Capture the cell that displays the provided text and extract its (x, y) central coordinate. 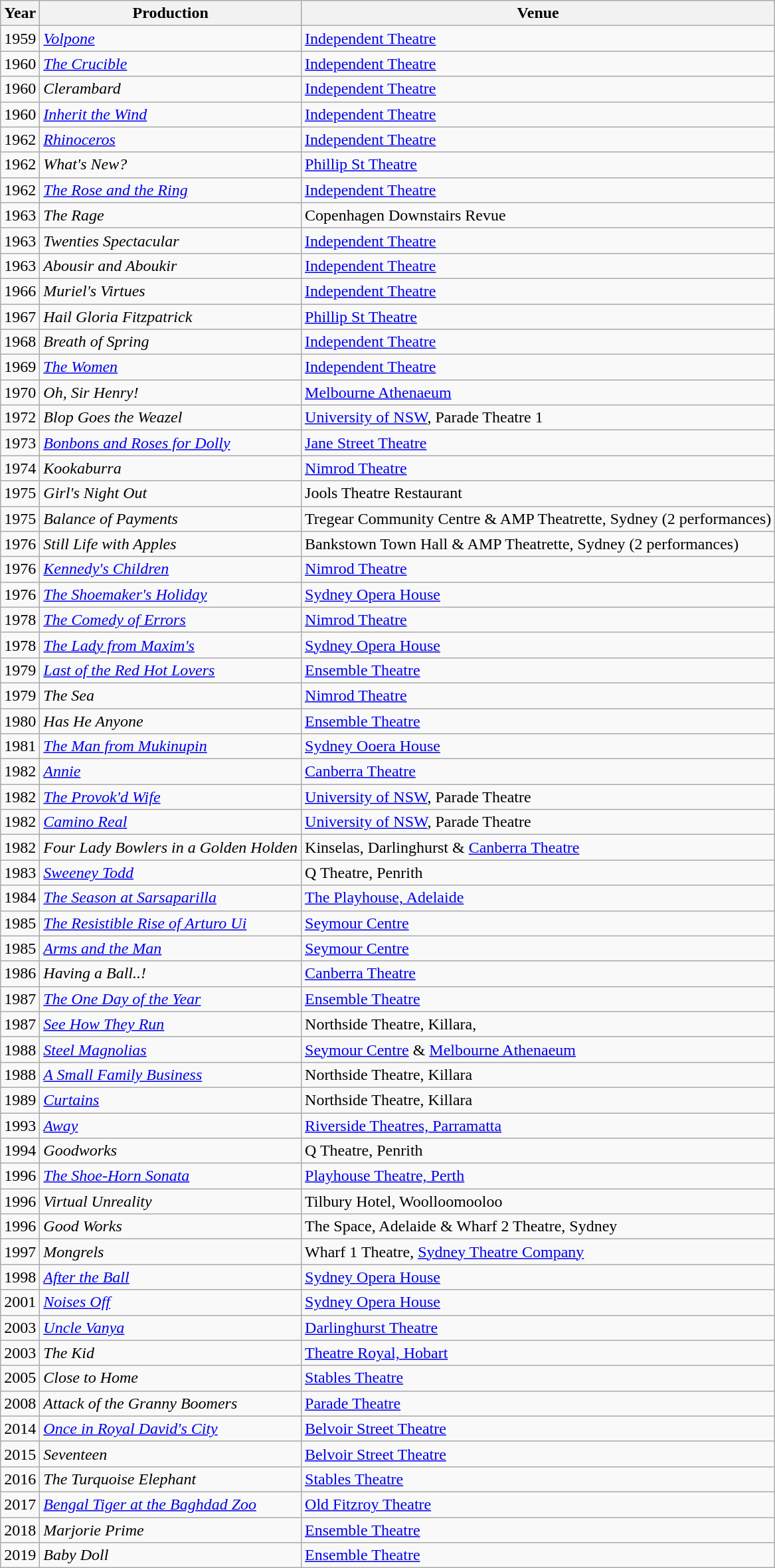
1981 (20, 746)
Still Life with Apples (171, 544)
Clerambard (171, 89)
Close to Home (171, 1378)
Goodworks (171, 1151)
2019 (20, 1555)
Good Works (171, 1227)
University of NSW, Parade Theatre 1 (538, 418)
Kennedy's Children (171, 569)
Kookaburra (171, 468)
Oh, Sir Henry! (171, 392)
Camino Real (171, 822)
2015 (20, 1454)
The Rose and the Ring (171, 190)
Playhouse Theatre, Perth (538, 1176)
The Shoemaker's Holiday (171, 594)
1983 (20, 873)
Last of the Red Hot Lovers (171, 670)
Twenties Spectacular (171, 240)
Seventeen (171, 1454)
Sydney Ooera House (538, 746)
Balance of Payments (171, 519)
See How They Run (171, 1024)
1984 (20, 898)
Four Lady Bowlers in a Golden Holden (171, 847)
2005 (20, 1378)
Darlinghurst Theatre (538, 1328)
The Provok'd Wife (171, 797)
Bonbons and Roses for Dolly (171, 443)
Mongrels (171, 1252)
Bengal Tiger at the Baghdad Zoo (171, 1504)
Jools Theatre Restaurant (538, 493)
2001 (20, 1302)
Virtual Unreality (171, 1201)
Production (171, 13)
The Comedy of Errors (171, 620)
Kinselas, Darlinghurst & Canberra Theatre (538, 847)
1973 (20, 443)
1994 (20, 1151)
1980 (20, 721)
1972 (20, 418)
The Playhouse, Adelaide (538, 898)
The Resistible Rise of Arturo Ui (171, 923)
What's New? (171, 165)
1993 (20, 1126)
Rhinoceros (171, 139)
After the Ball (171, 1277)
Hail Gloria Fitzpatrick (171, 317)
The Season at Sarsaparilla (171, 898)
The Turquoise Elephant (171, 1479)
Away (171, 1126)
The Kid (171, 1353)
The Shoe-Horn Sonata (171, 1176)
Parade Theatre (538, 1403)
Volpone (171, 39)
The Sea (171, 695)
Seymour Centre & Melbourne Athenaeum (538, 1049)
Bankstown Town Hall & AMP Theatrette, Sydney (2 performances) (538, 544)
Year (20, 13)
Arms and the Man (171, 948)
Tregear Community Centre & AMP Theatrette, Sydney (2 performances) (538, 519)
Having a Ball..! (171, 974)
2018 (20, 1529)
1968 (20, 342)
1970 (20, 392)
Steel Magnolias (171, 1049)
1986 (20, 974)
1966 (20, 291)
Annie (171, 772)
Inherit the Wind (171, 114)
Old Fitzroy Theatre (538, 1504)
The Women (171, 367)
2017 (20, 1504)
1974 (20, 468)
Marjorie Prime (171, 1529)
The One Day of the Year (171, 999)
2016 (20, 1479)
Copenhagen Downstairs Revue (538, 215)
Once in Royal David's City (171, 1429)
1997 (20, 1252)
Muriel's Virtues (171, 291)
Sweeney Todd (171, 873)
1998 (20, 1277)
1989 (20, 1100)
Riverside Theatres, Parramatta (538, 1126)
The Crucible (171, 64)
Baby Doll (171, 1555)
Has He Anyone (171, 721)
Abousir and Aboukir (171, 266)
1969 (20, 367)
The Lady from Maxim's (171, 645)
Wharf 1 Theatre, Sydney Theatre Company (538, 1252)
2014 (20, 1429)
Curtains (171, 1100)
Tilbury Hotel, Woolloomooloo (538, 1201)
Jane Street Theatre (538, 443)
A Small Family Business (171, 1075)
Melbourne Athenaeum (538, 392)
Blop Goes the Weazel (171, 418)
Uncle Vanya (171, 1328)
1967 (20, 317)
1959 (20, 39)
Attack of the Granny Boomers (171, 1403)
Noises Off (171, 1302)
Theatre Royal, Hobart (538, 1353)
2008 (20, 1403)
The Rage (171, 215)
The Space, Adelaide & Wharf 2 Theatre, Sydney (538, 1227)
Northside Theatre, Killara, (538, 1024)
Venue (538, 13)
The Man from Mukinupin (171, 746)
Breath of Spring (171, 342)
Girl's Night Out (171, 493)
